For the text-containing cell, return its midpoint in [X, Y] coordinate format. 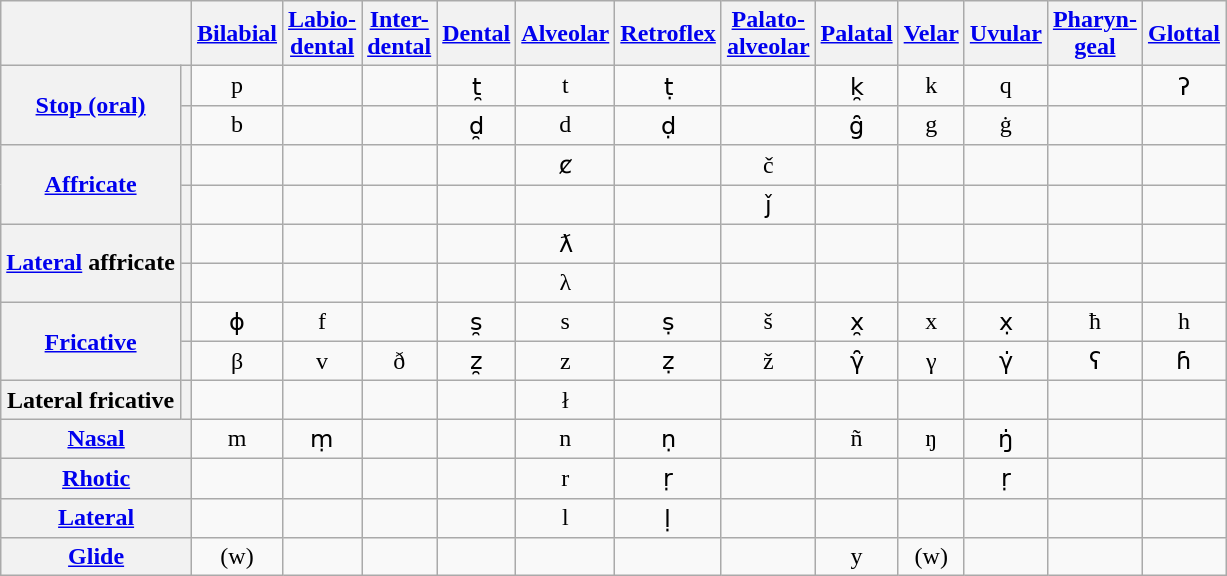
ḍ [668, 125]
s [566, 322]
Nasal [96, 439]
g [931, 125]
y [856, 557]
h [1184, 322]
Alveolar [566, 34]
Lateral [96, 518]
λ [566, 283]
z [566, 361]
g̑ [856, 125]
Rhotic [96, 478]
č [768, 165]
ŋ [931, 439]
Labio-dental [322, 34]
ž [768, 361]
d [566, 125]
n [566, 439]
Inter-dental [400, 34]
γ̇ [1006, 361]
k̯ [856, 86]
Lateral affricate [91, 263]
k [931, 86]
q [1006, 86]
Stop (oral) [91, 106]
ṃ [322, 439]
ṇ [668, 439]
r [566, 478]
ɦ [1184, 361]
Glide [96, 557]
γ̑ [856, 361]
x [931, 322]
ƛ [566, 244]
ġ [1006, 125]
Velar [931, 34]
t [566, 86]
l [566, 518]
x̣ [1006, 322]
b [236, 125]
ṣ [668, 322]
ð [400, 361]
Palato-alveolar [768, 34]
p [236, 86]
x̯ [856, 322]
š [768, 322]
Retroflex [668, 34]
Affricate [91, 184]
ǰ [768, 204]
ḷ [668, 518]
v [322, 361]
ɸ [236, 322]
Glottal [1184, 34]
Dental [476, 34]
β [236, 361]
Bilabial [236, 34]
ʔ [1184, 86]
s̯ [476, 322]
t̯ [476, 86]
ħ [1094, 322]
d̯ [476, 125]
ṭ [668, 86]
Pharyn-geal [1094, 34]
Palatal [856, 34]
f [322, 322]
Uvular [1006, 34]
ʕ [1094, 361]
ł [566, 400]
ñ [856, 439]
ȼ [566, 165]
ẓ [668, 361]
Lateral fricative [91, 400]
γ [931, 361]
z̯ [476, 361]
Fricative [91, 342]
ŋ̇ [1006, 439]
m [236, 439]
